Capture the cell that displays the provided text and extract its [x, y] central coordinate. 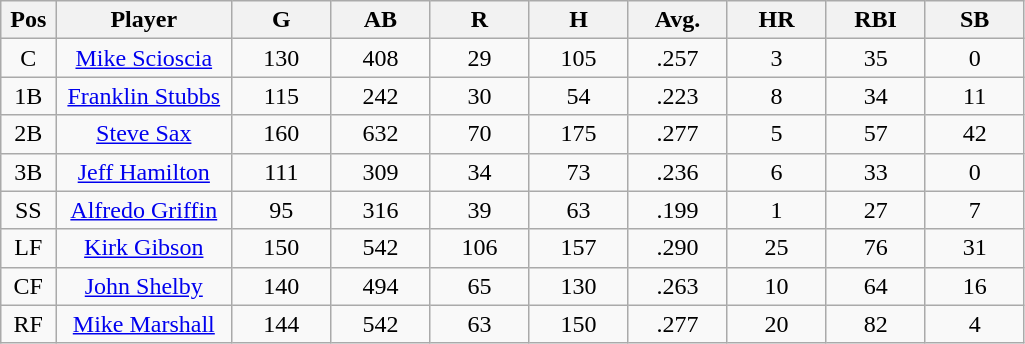
408 [380, 58]
70 [480, 134]
4 [974, 324]
AB [380, 20]
Mike Marshall [144, 324]
33 [876, 172]
27 [876, 210]
SB [974, 20]
.223 [678, 96]
.263 [678, 286]
105 [578, 58]
.199 [678, 210]
10 [776, 286]
5 [776, 134]
57 [876, 134]
42 [974, 134]
John Shelby [144, 286]
.236 [678, 172]
632 [380, 134]
Avg. [678, 20]
73 [578, 172]
H [578, 20]
144 [282, 324]
.290 [678, 248]
8 [776, 96]
2B [28, 134]
Alfredo Griffin [144, 210]
RBI [876, 20]
SS [28, 210]
160 [282, 134]
82 [876, 324]
64 [876, 286]
76 [876, 248]
65 [480, 286]
3 [776, 58]
Kirk Gibson [144, 248]
95 [282, 210]
30 [480, 96]
C [28, 58]
111 [282, 172]
175 [578, 134]
CF [28, 286]
R [480, 20]
242 [380, 96]
Mike Scioscia [144, 58]
54 [578, 96]
20 [776, 324]
1B [28, 96]
25 [776, 248]
11 [974, 96]
7 [974, 210]
Jeff Hamilton [144, 172]
1 [776, 210]
29 [480, 58]
Steve Sax [144, 134]
RF [28, 324]
494 [380, 286]
140 [282, 286]
Player [144, 20]
39 [480, 210]
Franklin Stubbs [144, 96]
G [282, 20]
35 [876, 58]
HR [776, 20]
Pos [28, 20]
.257 [678, 58]
3B [28, 172]
316 [380, 210]
115 [282, 96]
16 [974, 286]
31 [974, 248]
LF [28, 248]
106 [480, 248]
157 [578, 248]
309 [380, 172]
6 [776, 172]
